Determine the [X, Y] coordinate at the center of the cell enclosing the given text.  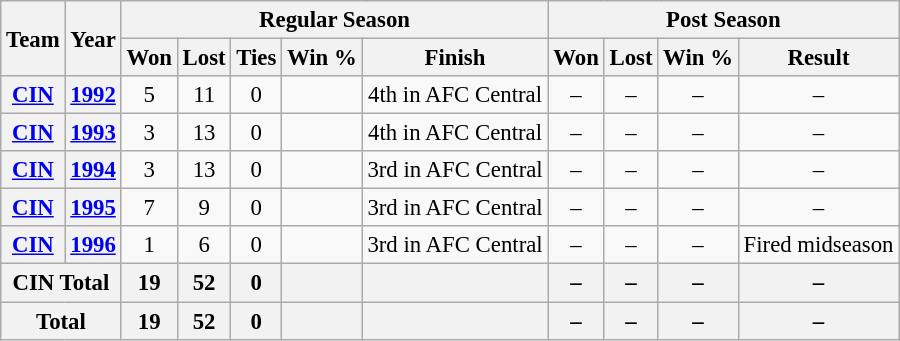
6 [204, 245]
Finish [455, 58]
Year [93, 38]
1 [149, 245]
1994 [93, 170]
Fired midseason [818, 245]
Result [818, 58]
CIN Total [61, 283]
9 [204, 208]
Ties [256, 58]
1993 [93, 133]
11 [204, 95]
Team [33, 38]
Total [61, 321]
1995 [93, 208]
5 [149, 95]
1996 [93, 245]
1992 [93, 95]
Post Season [724, 20]
7 [149, 208]
Regular Season [334, 20]
